Scan for the cell matching the given text and deliver its [X, Y] coordinate at center. 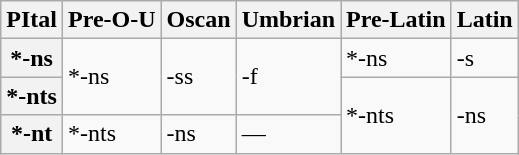
Pre-O-U [112, 20]
-f [288, 77]
— [288, 134]
Pre-Latin [396, 20]
-s [484, 58]
Latin [484, 20]
Umbrian [288, 20]
Oscan [198, 20]
-ss [198, 77]
*-nt [32, 134]
PItal [32, 20]
